Scan for the cell matching the given text and deliver its (x, y) coordinate at center. 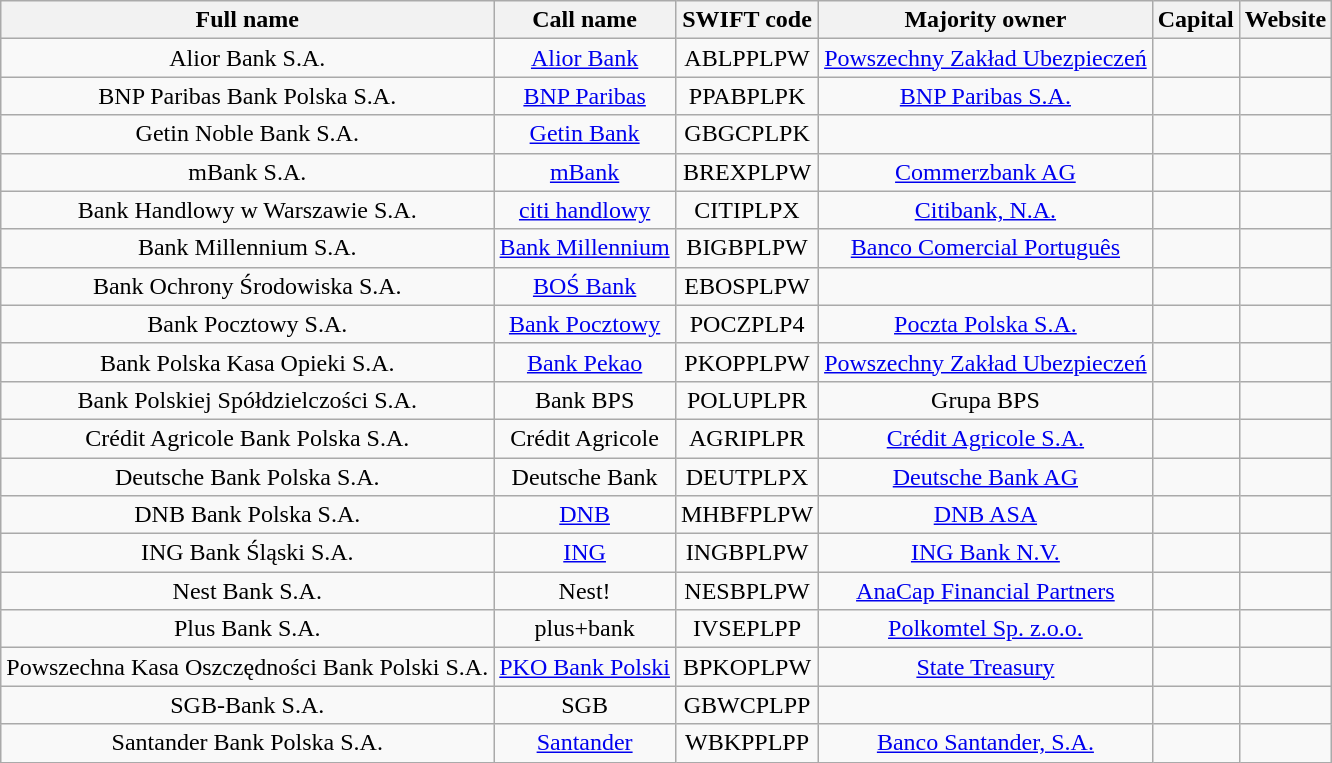
PPABPLPK (746, 96)
DEUTPLPX (746, 477)
GBWCPLPP (746, 705)
Santander Bank Polska S.A. (248, 743)
Bank Pocztowy S.A. (248, 324)
SWIFT code (746, 20)
BNP Paribas S.A. (986, 96)
AGRIPLPR (746, 438)
Santander (585, 743)
Bank Polska Kasa Opieki S.A. (248, 362)
State Treasury (986, 667)
mBank S.A. (248, 172)
Nest! (585, 591)
POCZPLP4 (746, 324)
Bank Pekao (585, 362)
ING Bank Śląski S.A. (248, 553)
Banco Santander, S.A. (986, 743)
IVSEPLPP (746, 629)
Grupa BPS (986, 400)
BIGBPLPW (746, 248)
Citibank, N.A. (986, 210)
SGB-Bank S.A. (248, 705)
BOŚ Bank (585, 286)
GBGCPLPK (746, 134)
Bank Polskiej Spółdzielczości S.A. (248, 400)
Plus Bank S.A. (248, 629)
Capital (1196, 20)
Call name (585, 20)
BREXPLPW (746, 172)
PKOPPLPW (746, 362)
Bank Millennium S.A. (248, 248)
Bank Handlowy w Warszawie S.A. (248, 210)
ING Bank N.V. (986, 553)
Bank Millennium (585, 248)
ING (585, 553)
DNB ASA (986, 515)
Nest Bank S.A. (248, 591)
MHBFPLPW (746, 515)
Crédit Agricole Bank Polska S.A. (248, 438)
DNB Bank Polska S.A. (248, 515)
Alior Bank (585, 58)
Bank BPS (585, 400)
BPKOPLPW (746, 667)
Getin Noble Bank S.A. (248, 134)
INGBPLPW (746, 553)
Polkomtel Sp. z.o.o. (986, 629)
Crédit Agricole (585, 438)
Commerzbank AG (986, 172)
DNB (585, 515)
NESBPLPW (746, 591)
plus+bank (585, 629)
AnaCap Financial Partners (986, 591)
EBOSPLPW (746, 286)
Bank Pocztowy (585, 324)
Deutsche Bank Polska S.A. (248, 477)
Deutsche Bank (585, 477)
Deutsche Bank AG (986, 477)
BNP Paribas (585, 96)
ABLPPLPW (746, 58)
CITIPLPX (746, 210)
POLUPLPR (746, 400)
Banco Comercial Português (986, 248)
Full name (248, 20)
Powszechna Kasa Oszczędności Bank Polski S.A. (248, 667)
Website (1285, 20)
WBKPPLPP (746, 743)
BNP Paribas Bank Polska S.A. (248, 96)
citi handlowy (585, 210)
Alior Bank S.A. (248, 58)
SGB (585, 705)
PKO Bank Polski (585, 667)
Majority owner (986, 20)
Crédit Agricole S.A. (986, 438)
Bank Ochrony Środowiska S.A. (248, 286)
Poczta Polska S.A. (986, 324)
Getin Bank (585, 134)
mBank (585, 172)
